Search for the cell housing the specified text and yield its [X, Y] center coordinate. 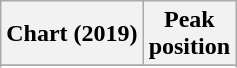
Chart (2019) [72, 34]
Peak position [189, 34]
